Return (X, Y) of the center of cell containing provided text 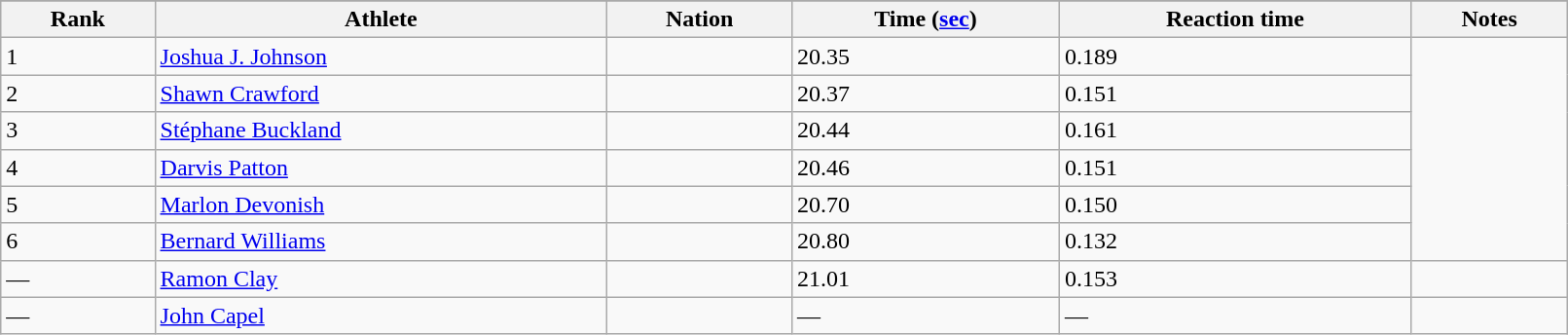
20.80 (925, 242)
20.70 (925, 205)
0.189 (1234, 56)
2 (78, 93)
Darvis Patton (382, 167)
Marlon Devonish (382, 205)
5 (78, 205)
Bernard Williams (382, 242)
Nation (700, 19)
Time (sec) (925, 19)
John Capel (382, 316)
4 (78, 167)
Notes (1489, 19)
Athlete (382, 19)
Rank (78, 19)
20.37 (925, 93)
3 (78, 130)
0.150 (1234, 205)
20.35 (925, 56)
Stéphane Buckland (382, 130)
Ramon Clay (382, 279)
20.46 (925, 167)
20.44 (925, 130)
Joshua J. Johnson (382, 56)
6 (78, 242)
21.01 (925, 279)
1 (78, 56)
0.161 (1234, 130)
0.132 (1234, 242)
Shawn Crawford (382, 93)
0.153 (1234, 279)
Reaction time (1234, 19)
